Find where the given text appears and provide that cell's center as (x, y) coordinate. 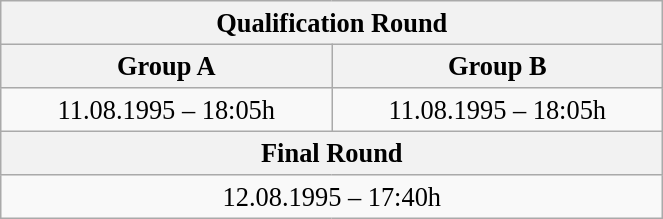
Qualification Round (332, 22)
Final Round (332, 153)
Group A (166, 66)
Group B (498, 66)
12.08.1995 – 17:40h (332, 197)
